Scan for the cell matching the given text and deliver its [X, Y] coordinate at center. 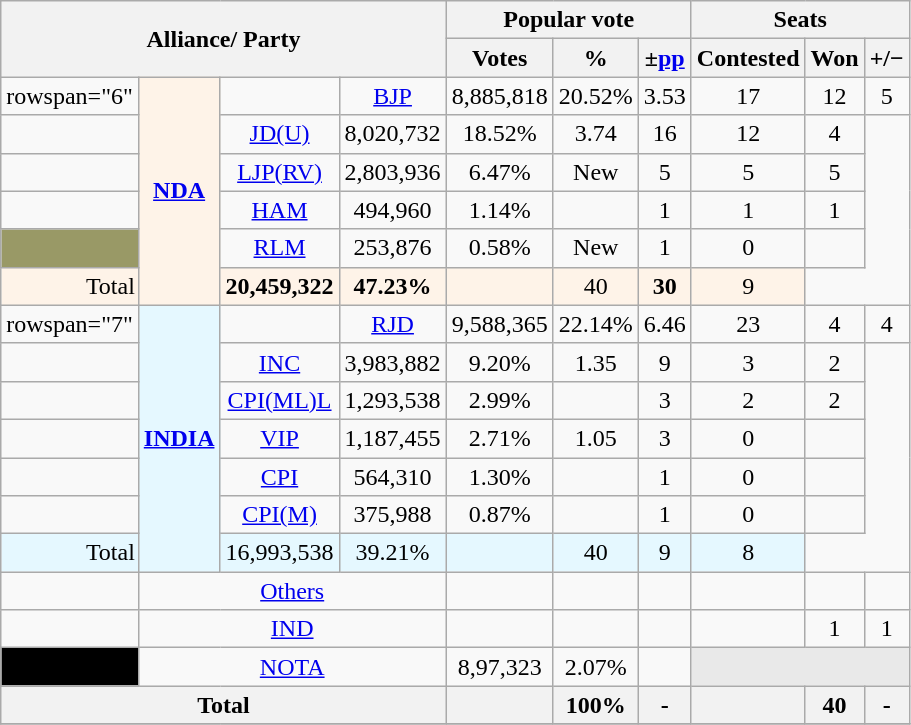
RJD [392, 324]
RLM [280, 248]
Popular vote [568, 20]
8,020,732 [392, 134]
1.14% [500, 210]
1,187,455 [392, 438]
8,97,323 [500, 667]
2.07% [596, 667]
564,310 [392, 477]
% [596, 58]
JD(U) [280, 134]
IND [292, 629]
18.52% [500, 134]
INC [280, 362]
0.87% [500, 515]
16,993,538 [280, 553]
3,983,882 [392, 362]
rowspan="7" [70, 324]
Contested [748, 58]
2.71% [500, 438]
1.30% [500, 477]
16 [664, 134]
8,885,818 [500, 96]
8 [748, 553]
3.53 [664, 96]
INDIA [179, 438]
±pp [664, 58]
494,960 [392, 210]
rowspan="6" [70, 96]
NOTA [292, 667]
BJP [392, 96]
CPI(M) [280, 515]
Alliance/ Party [224, 39]
6.47% [500, 172]
17 [748, 96]
NDA [179, 191]
23 [748, 324]
30 [664, 286]
9.20% [500, 362]
39.21% [392, 553]
47.23% [392, 286]
LJP(RV) [280, 172]
20.52% [596, 96]
Others [292, 591]
6.46 [664, 324]
3.74 [596, 134]
253,876 [392, 248]
Seats [800, 20]
2,803,936 [392, 172]
9,588,365 [500, 324]
HAM [280, 210]
1,293,538 [392, 400]
+/− [886, 58]
1.05 [596, 438]
20,459,322 [280, 286]
22.14% [596, 324]
100% [596, 705]
CPI(ML)L [280, 400]
VIP [280, 438]
CPI [280, 477]
375,988 [392, 515]
1.35 [596, 362]
0.58% [500, 248]
Votes [500, 58]
2.99% [500, 400]
Won [834, 58]
